Pinpoint the cell where the given text exists, returning its (x, y) midpoint coordinate. 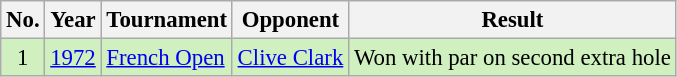
French Open (166, 58)
Opponent (290, 20)
Won with par on second extra hole (513, 58)
Tournament (166, 20)
1 (23, 58)
No. (23, 20)
Result (513, 20)
Year (73, 20)
Clive Clark (290, 58)
1972 (73, 58)
